Detect which cell encompasses the target text, then output its (x, y) center coordinate. 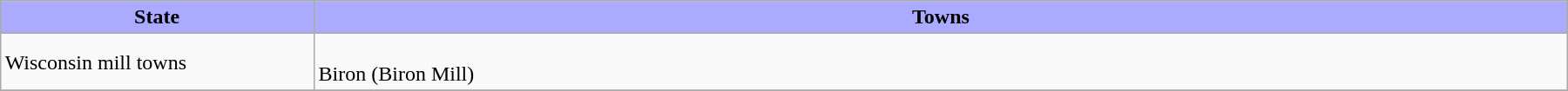
State (157, 17)
Biron (Biron Mill) (941, 62)
Wisconsin mill towns (157, 62)
Towns (941, 17)
